Locate the cell with the specified text and output its (x, y) center coordinate. 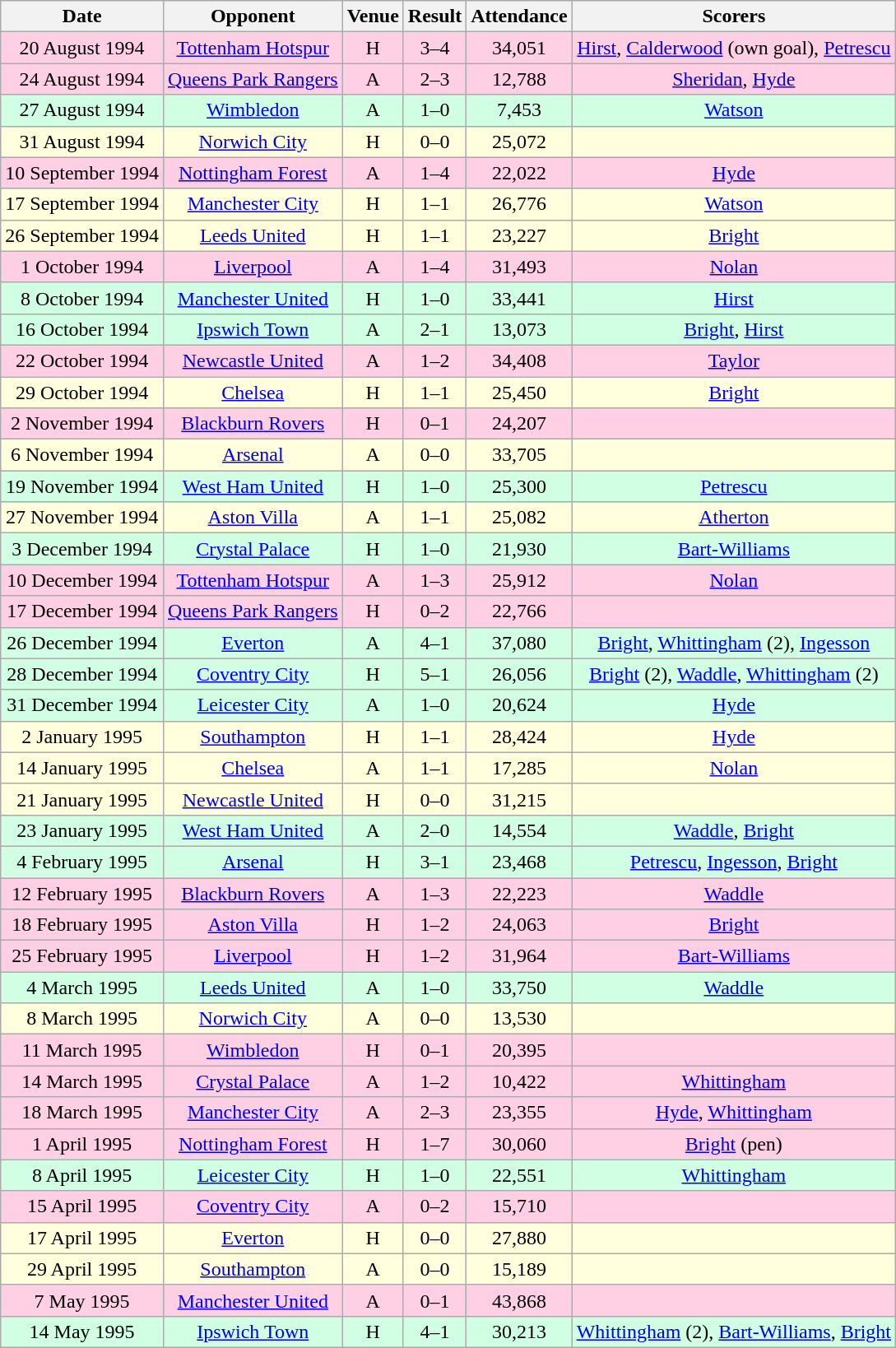
2 November 1994 (82, 424)
21,930 (519, 549)
3 December 1994 (82, 549)
Venue (373, 16)
15,189 (519, 1269)
31 December 1994 (82, 705)
7,453 (519, 110)
28 December 1994 (82, 674)
23,468 (519, 862)
3–1 (434, 862)
10,422 (519, 1081)
Result (434, 16)
26 December 1994 (82, 643)
23,227 (519, 235)
24,207 (519, 424)
25 February 1995 (82, 956)
1–7 (434, 1144)
2 January 1995 (82, 737)
2–0 (434, 830)
29 October 1994 (82, 393)
21 January 1995 (82, 799)
22,022 (519, 173)
Bright (pen) (734, 1144)
1 April 1995 (82, 1144)
25,450 (519, 393)
8 October 1994 (82, 298)
13,530 (519, 1019)
25,082 (519, 518)
Opponent (253, 16)
20,395 (519, 1050)
23 January 1995 (82, 830)
16 October 1994 (82, 329)
15 April 1995 (82, 1206)
Petrescu, Ingesson, Bright (734, 862)
Taylor (734, 360)
27 November 1994 (82, 518)
25,072 (519, 142)
13,073 (519, 329)
Whittingham (2), Bart-Williams, Bright (734, 1332)
30,060 (519, 1144)
31,493 (519, 267)
34,408 (519, 360)
17,285 (519, 768)
6 November 1994 (82, 455)
Date (82, 16)
20,624 (519, 705)
34,051 (519, 48)
1 October 1994 (82, 267)
Atherton (734, 518)
22 October 1994 (82, 360)
Attendance (519, 16)
14 January 1995 (82, 768)
28,424 (519, 737)
12 February 1995 (82, 893)
25,300 (519, 486)
30,213 (519, 1332)
Sheridan, Hyde (734, 79)
7 May 1995 (82, 1300)
14 May 1995 (82, 1332)
Hirst, Calderwood (own goal), Petrescu (734, 48)
20 August 1994 (82, 48)
3–4 (434, 48)
11 March 1995 (82, 1050)
15,710 (519, 1206)
Scorers (734, 16)
Bright (2), Waddle, Whittingham (2) (734, 674)
26 September 1994 (82, 235)
33,705 (519, 455)
Waddle, Bright (734, 830)
8 March 1995 (82, 1019)
18 March 1995 (82, 1113)
2–1 (434, 329)
25,912 (519, 580)
43,868 (519, 1300)
31 August 1994 (82, 142)
Bright, Whittingham (2), Ingesson (734, 643)
10 December 1994 (82, 580)
17 April 1995 (82, 1238)
29 April 1995 (82, 1269)
26,056 (519, 674)
8 April 1995 (82, 1175)
31,964 (519, 956)
22,223 (519, 893)
12,788 (519, 79)
33,441 (519, 298)
14,554 (519, 830)
24,063 (519, 925)
23,355 (519, 1113)
Hyde, Whittingham (734, 1113)
37,080 (519, 643)
24 August 1994 (82, 79)
26,776 (519, 204)
18 February 1995 (82, 925)
10 September 1994 (82, 173)
5–1 (434, 674)
27 August 1994 (82, 110)
22,766 (519, 611)
33,750 (519, 988)
17 December 1994 (82, 611)
19 November 1994 (82, 486)
14 March 1995 (82, 1081)
17 September 1994 (82, 204)
27,880 (519, 1238)
Petrescu (734, 486)
Hirst (734, 298)
31,215 (519, 799)
22,551 (519, 1175)
4 March 1995 (82, 988)
Bright, Hirst (734, 329)
4 February 1995 (82, 862)
